Pinpoint the cell where the given text exists, returning its (x, y) midpoint coordinate. 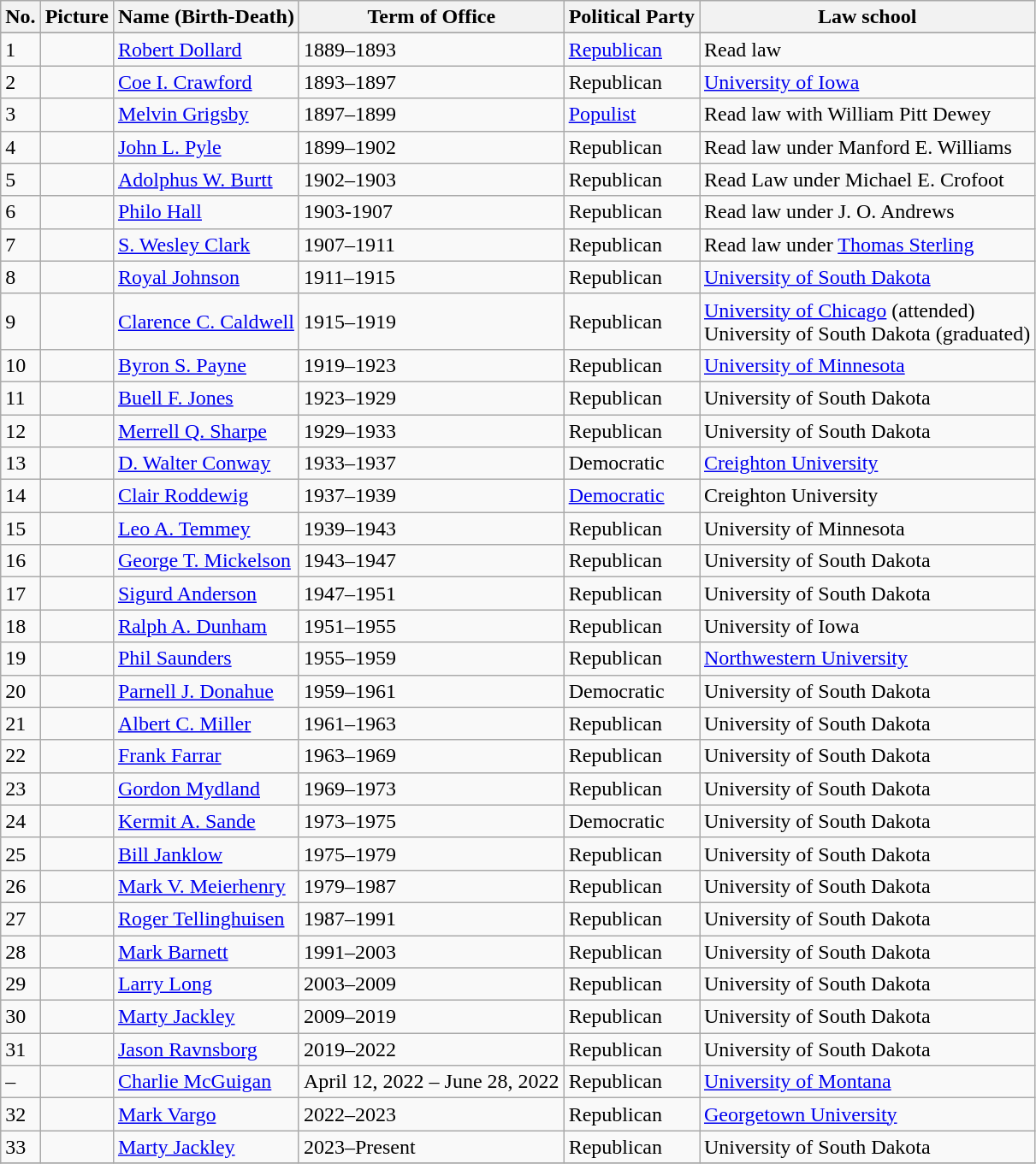
Buell F. Jones (205, 398)
15 (21, 529)
Sigurd Anderson (205, 594)
1947–1951 (431, 594)
Georgetown University (867, 1114)
Read law under J. O. Andrews (867, 212)
1973–1975 (431, 821)
13 (21, 464)
1943–1947 (431, 561)
John L. Pyle (205, 147)
1933–1937 (431, 464)
10 (21, 365)
1889–1893 (431, 50)
Picture (77, 17)
D. Walter Conway (205, 464)
20 (21, 691)
Clarence C. Caldwell (205, 322)
17 (21, 594)
Read law under Thomas Sterling (867, 245)
Adolphus W. Burtt (205, 180)
2019–2022 (431, 1049)
2003–2009 (431, 984)
1907–1911 (431, 245)
5 (21, 180)
23 (21, 789)
4 (21, 147)
16 (21, 561)
Philo Hall (205, 212)
22 (21, 756)
Melvin Grigsby (205, 115)
1923–1929 (431, 398)
Roger Tellinghuisen (205, 919)
Robert Dollard (205, 50)
Kermit A. Sande (205, 821)
1959–1961 (431, 691)
Clair Roddewig (205, 496)
8 (21, 277)
Frank Farrar (205, 756)
33 (21, 1147)
Read law (867, 50)
Ralph A. Dunham (205, 626)
University of Chicago (attended)University of South Dakota (graduated) (867, 322)
7 (21, 245)
Populist (631, 115)
1903-1907 (431, 212)
1939–1943 (431, 529)
29 (21, 984)
1987–1991 (431, 919)
Royal Johnson (205, 277)
1897–1899 (431, 115)
Political Party (631, 17)
1951–1955 (431, 626)
Gordon Mydland (205, 789)
26 (21, 886)
1979–1987 (431, 886)
1911–1915 (431, 277)
1969–1973 (431, 789)
1963–1969 (431, 756)
Bill Janklow (205, 854)
14 (21, 496)
2022–2023 (431, 1114)
1919–1923 (431, 365)
18 (21, 626)
S. Wesley Clark (205, 245)
12 (21, 430)
No. (21, 17)
6 (21, 212)
1937–1939 (431, 496)
9 (21, 322)
30 (21, 1017)
Read Law under Michael E. Crofoot (867, 180)
1915–1919 (431, 322)
1899–1902 (431, 147)
1991–2003 (431, 952)
1961–1963 (431, 724)
– (21, 1082)
Mark Vargo (205, 1114)
April 12, 2022 – June 28, 2022 (431, 1082)
Name (Birth-Death) (205, 17)
2009–2019 (431, 1017)
1902–1903 (431, 180)
Northwestern University (867, 659)
Term of Office (431, 17)
Merrell Q. Sharpe (205, 430)
Law school (867, 17)
24 (21, 821)
Byron S. Payne (205, 365)
21 (21, 724)
28 (21, 952)
Parnell J. Donahue (205, 691)
Charlie McGuigan (205, 1082)
1975–1979 (431, 854)
Coe I. Crawford (205, 82)
1 (21, 50)
Jason Ravnsborg (205, 1049)
George T. Mickelson (205, 561)
32 (21, 1114)
Phil Saunders (205, 659)
Larry Long (205, 984)
Read law with William Pitt Dewey (867, 115)
3 (21, 115)
2 (21, 82)
University of Montana (867, 1082)
1929–1933 (431, 430)
11 (21, 398)
Mark V. Meierhenry (205, 886)
25 (21, 854)
31 (21, 1049)
Mark Barnett (205, 952)
19 (21, 659)
27 (21, 919)
1893–1897 (431, 82)
1955–1959 (431, 659)
Leo A. Temmey (205, 529)
2023–Present (431, 1147)
Albert C. Miller (205, 724)
Read law under Manford E. Williams (867, 147)
